Detect which cell encompasses the target text, then output its [X, Y] center coordinate. 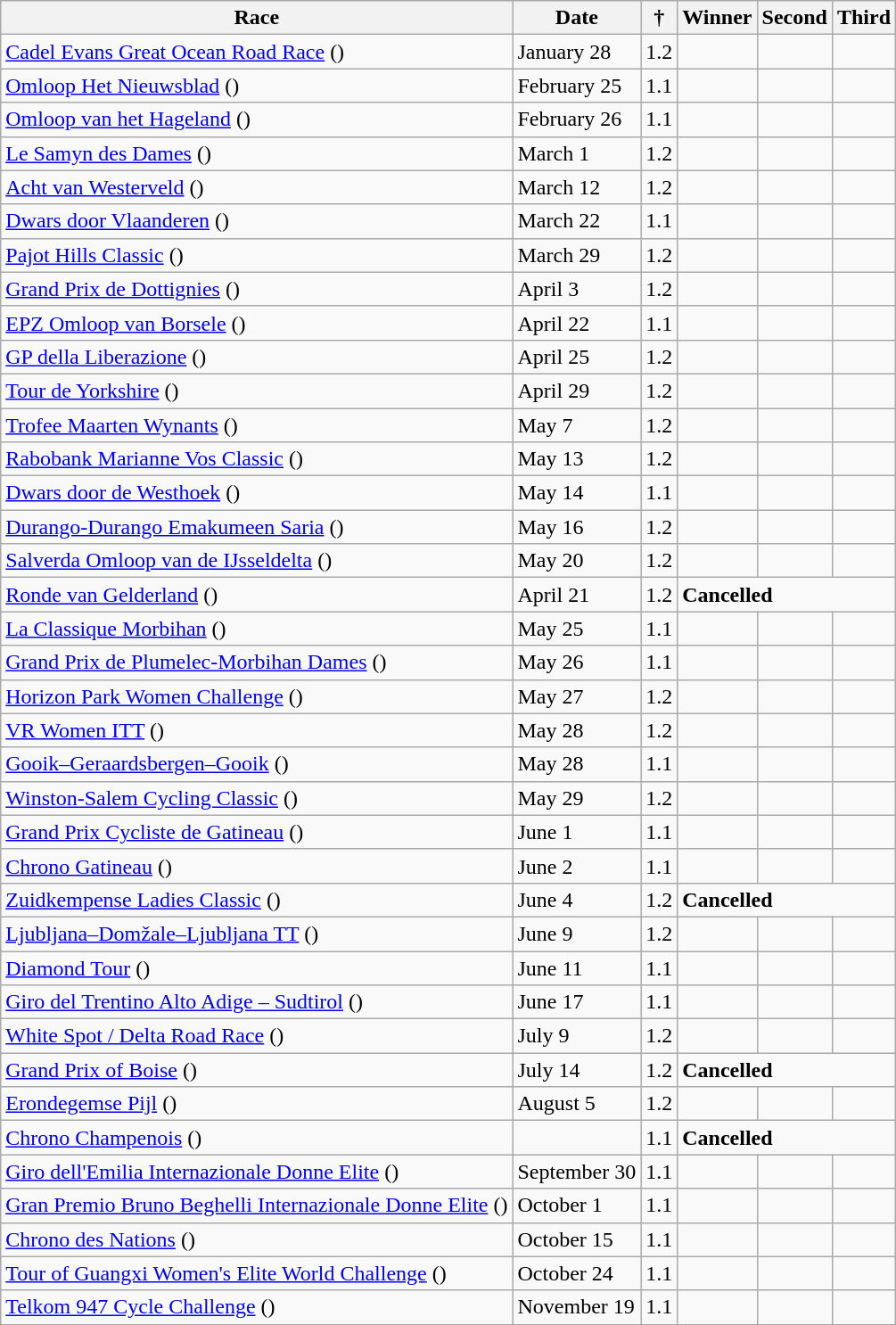
Winner [717, 18]
Cadel Evans Great Ocean Road Race () [257, 52]
Grand Prix of Boise () [257, 1070]
Salverda Omloop van de IJsseldelta () [257, 561]
February 25 [577, 86]
Durango-Durango Emakumeen Saria () [257, 527]
Gran Premio Bruno Beghelli Internazionale Donne Elite () [257, 1206]
Diamond Tour () [257, 967]
Rabobank Marianne Vos Classic () [257, 459]
June 1 [577, 832]
Trofee Maarten Wynants () [257, 425]
VR Women ITT () [257, 730]
Dwars door de Westhoek () [257, 493]
Race [257, 18]
June 11 [577, 967]
April 3 [577, 289]
October 15 [577, 1239]
Grand Prix de Dottignies () [257, 289]
April 22 [577, 323]
October 1 [577, 1206]
January 28 [577, 52]
May 16 [577, 527]
June 17 [577, 1002]
Gooik–Geraardsbergen–Gooik () [257, 764]
Tour of Guangxi Women's Elite World Challenge () [257, 1273]
May 27 [577, 696]
June 4 [577, 900]
Tour de Yorkshire () [257, 391]
Zuidkempense Ladies Classic () [257, 900]
Erondegemse Pijl () [257, 1104]
Ljubljana–Domžale–Ljubljana TT () [257, 934]
Chrono Gatineau () [257, 866]
July 14 [577, 1070]
Grand Prix de Plumelec-Morbihan Dames () [257, 662]
Ronde van Gelderland () [257, 595]
Acht van Westerveld () [257, 187]
Le Samyn des Dames () [257, 153]
Grand Prix Cycliste de Gatineau () [257, 832]
March 22 [577, 221]
Chrono Champenois () [257, 1138]
Giro del Trentino Alto Adige – Sudtirol () [257, 1002]
† [660, 18]
March 1 [577, 153]
Telkom 947 Cycle Challenge () [257, 1307]
Omloop Het Nieuwsblad () [257, 86]
June 9 [577, 934]
October 24 [577, 1273]
June 2 [577, 866]
February 26 [577, 119]
November 19 [577, 1307]
September 30 [577, 1172]
Chrono des Nations () [257, 1239]
EPZ Omloop van Borsele () [257, 323]
April 21 [577, 595]
May 14 [577, 493]
La Classique Morbihan () [257, 629]
Pajot Hills Classic () [257, 255]
Giro dell'Emilia Internazionale Donne Elite () [257, 1172]
May 7 [577, 425]
July 9 [577, 1036]
April 25 [577, 357]
White Spot / Delta Road Race () [257, 1036]
May 26 [577, 662]
March 29 [577, 255]
Winston-Salem Cycling Classic () [257, 798]
April 29 [577, 391]
May 29 [577, 798]
Dwars door Vlaanderen () [257, 221]
Omloop van het Hageland () [257, 119]
Date [577, 18]
May 25 [577, 629]
Horizon Park Women Challenge () [257, 696]
August 5 [577, 1104]
Third [863, 18]
GP della Liberazione () [257, 357]
May 20 [577, 561]
March 12 [577, 187]
May 13 [577, 459]
Second [794, 18]
